Locate the cell with the specified text and output its (x, y) center coordinate. 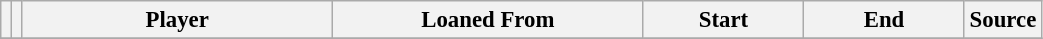
Source (1002, 20)
Player (178, 20)
End (884, 20)
Loaned From (488, 20)
Start (724, 20)
